Scan for the cell matching the given text and deliver its (X, Y) coordinate at center. 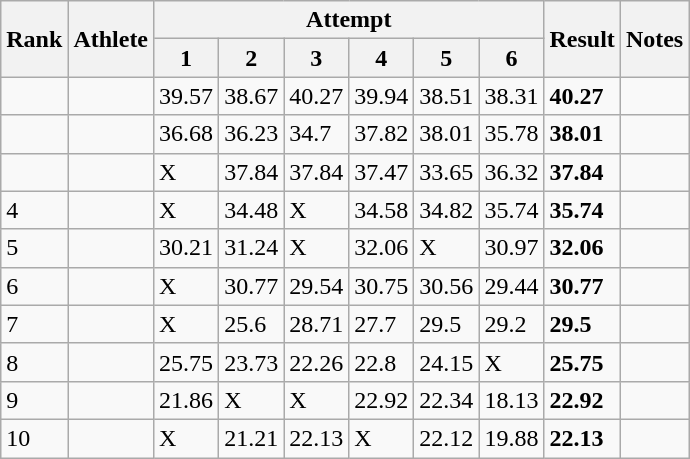
8 (34, 362)
38.67 (252, 96)
Attempt (349, 20)
39.57 (186, 96)
34.7 (316, 134)
30.75 (382, 286)
35.78 (512, 134)
22.34 (446, 400)
36.32 (512, 172)
Athlete (111, 39)
Notes (654, 39)
22.26 (316, 362)
3 (316, 58)
19.88 (512, 438)
18.13 (512, 400)
10 (34, 438)
23.73 (252, 362)
7 (34, 324)
30.21 (186, 248)
36.23 (252, 134)
22.12 (446, 438)
21.21 (252, 438)
9 (34, 400)
Result (582, 39)
25.6 (252, 324)
29.54 (316, 286)
24.15 (446, 362)
30.56 (446, 286)
36.68 (186, 134)
37.82 (382, 134)
34.48 (252, 210)
31.24 (252, 248)
Rank (34, 39)
38.31 (512, 96)
22.8 (382, 362)
34.82 (446, 210)
29.44 (512, 286)
1 (186, 58)
29.2 (512, 324)
21.86 (186, 400)
34.58 (382, 210)
37.47 (382, 172)
2 (252, 58)
30.97 (512, 248)
27.7 (382, 324)
28.71 (316, 324)
39.94 (382, 96)
33.65 (446, 172)
38.51 (446, 96)
